From the cell containing the given text, extract its center point as (x, y) coordinate. 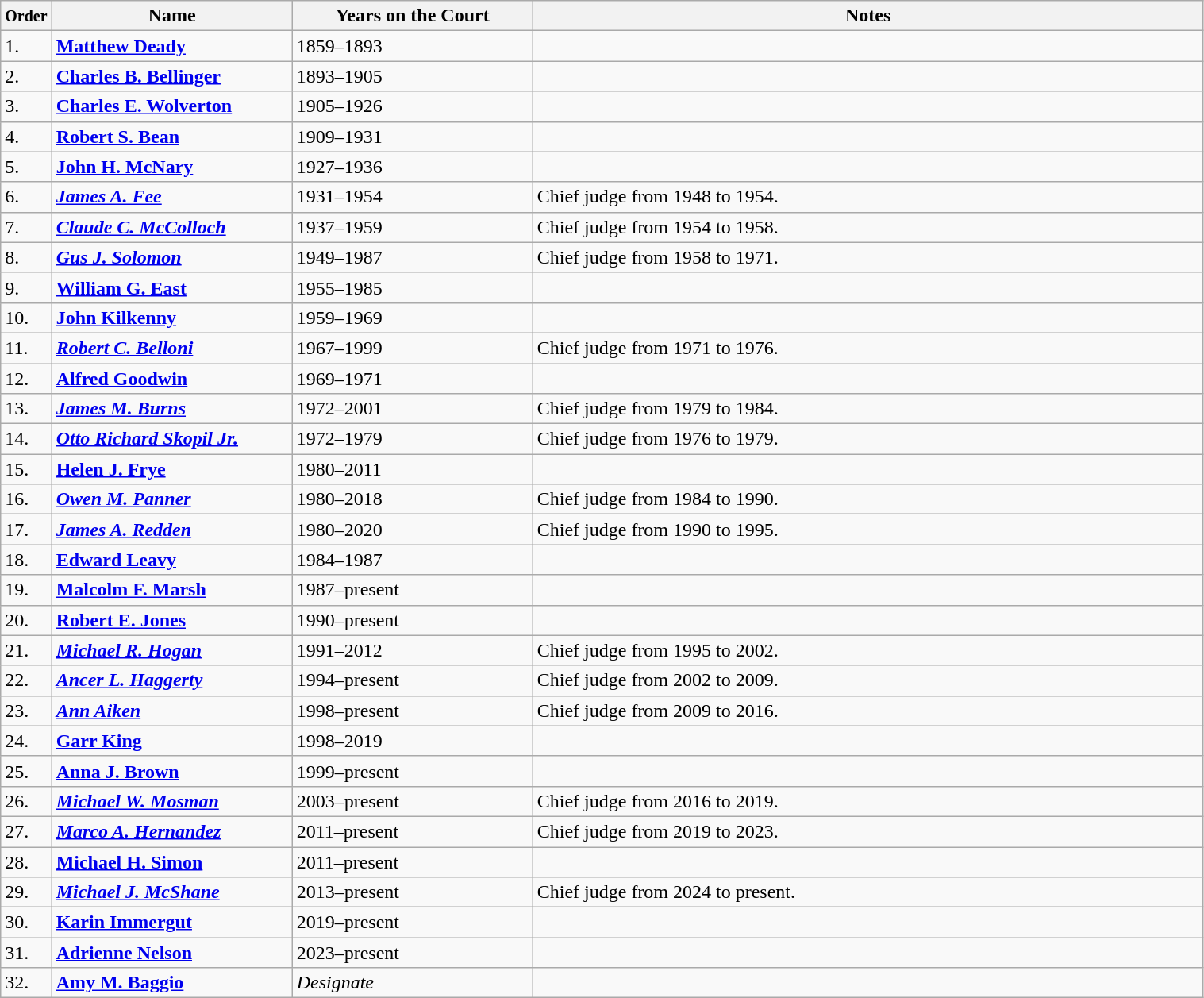
3. (26, 106)
1980–2018 (413, 499)
1999–present (413, 771)
Chief judge from 1958 to 1971. (868, 257)
1994–present (413, 680)
11. (26, 348)
1955–1985 (413, 287)
1905–1926 (413, 106)
1859–1893 (413, 46)
John H. McNary (171, 167)
1998–present (413, 711)
Chief judge from 1990 to 1995. (868, 530)
25. (26, 771)
1980–2011 (413, 469)
9. (26, 287)
Robert C. Belloni (171, 348)
Chief judge from 1954 to 1958. (868, 227)
Ann Aiken (171, 711)
John Kilkenny (171, 318)
29. (26, 892)
1931–1954 (413, 197)
Matthew Deady (171, 46)
Marco A. Hernandez (171, 831)
Charles E. Wolverton (171, 106)
4. (26, 137)
1990–present (413, 620)
Years on the Court (413, 16)
1927–1936 (413, 167)
5. (26, 167)
1909–1931 (413, 137)
Name (171, 16)
2. (26, 76)
18. (26, 560)
6. (26, 197)
Adrienne Nelson (171, 953)
Notes (868, 16)
30. (26, 923)
Designate (413, 983)
Chief judge from 1979 to 1984. (868, 409)
Helen J. Frye (171, 469)
19. (26, 590)
Chief judge from 2024 to present. (868, 892)
21. (26, 650)
24. (26, 741)
1949–1987 (413, 257)
James M. Burns (171, 409)
12. (26, 379)
Chief judge from 1976 to 1979. (868, 439)
2019–present (413, 923)
Chief judge from 1984 to 1990. (868, 499)
Chief judge from 1995 to 2002. (868, 650)
Owen M. Panner (171, 499)
13. (26, 409)
16. (26, 499)
1937–1959 (413, 227)
20. (26, 620)
17. (26, 530)
1998–2019 (413, 741)
1972–2001 (413, 409)
1959–1969 (413, 318)
Michael W. Mosman (171, 801)
1980–2020 (413, 530)
Robert E. Jones (171, 620)
Alfred Goodwin (171, 379)
28. (26, 861)
James A. Redden (171, 530)
32. (26, 983)
Garr King (171, 741)
23. (26, 711)
10. (26, 318)
Order (26, 16)
27. (26, 831)
1984–1987 (413, 560)
Anna J. Brown (171, 771)
Otto Richard Skopil Jr. (171, 439)
Chief judge from 2009 to 2016. (868, 711)
26. (26, 801)
Chief judge from 2002 to 2009. (868, 680)
Gus J. Solomon (171, 257)
Karin Immergut (171, 923)
Robert S. Bean (171, 137)
Amy M. Baggio (171, 983)
31. (26, 953)
Edward Leavy (171, 560)
22. (26, 680)
James A. Fee (171, 197)
2013–present (413, 892)
1987–present (413, 590)
2003–present (413, 801)
1893–1905 (413, 76)
Claude C. McColloch (171, 227)
15. (26, 469)
1969–1971 (413, 379)
Chief judge from 2019 to 2023. (868, 831)
William G. East (171, 287)
8. (26, 257)
1. (26, 46)
1972–1979 (413, 439)
14. (26, 439)
Chief judge from 1971 to 1976. (868, 348)
Michael H. Simon (171, 861)
Charles B. Bellinger (171, 76)
1967–1999 (413, 348)
Chief judge from 1948 to 1954. (868, 197)
Chief judge from 2016 to 2019. (868, 801)
Malcolm F. Marsh (171, 590)
Michael J. McShane (171, 892)
1991–2012 (413, 650)
2023–present (413, 953)
7. (26, 227)
Michael R. Hogan (171, 650)
Ancer L. Haggerty (171, 680)
